Capture the cell that displays the provided text and extract its (X, Y) central coordinate. 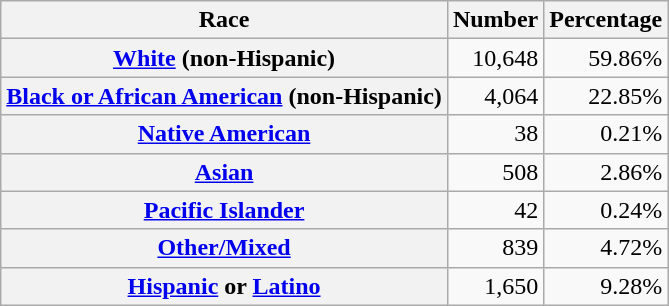
Black or African American (non-Hispanic) (224, 96)
Other/Mixed (224, 248)
38 (495, 134)
4.72% (606, 248)
0.24% (606, 210)
0.21% (606, 134)
9.28% (606, 286)
1,650 (495, 286)
42 (495, 210)
2.86% (606, 172)
4,064 (495, 96)
Number (495, 20)
Hispanic or Latino (224, 286)
Pacific Islander (224, 210)
10,648 (495, 58)
Native American (224, 134)
22.85% (606, 96)
508 (495, 172)
Asian (224, 172)
White (non-Hispanic) (224, 58)
Percentage (606, 20)
59.86% (606, 58)
839 (495, 248)
Race (224, 20)
